Pinpoint the cell where the given text exists, returning its (X, Y) midpoint coordinate. 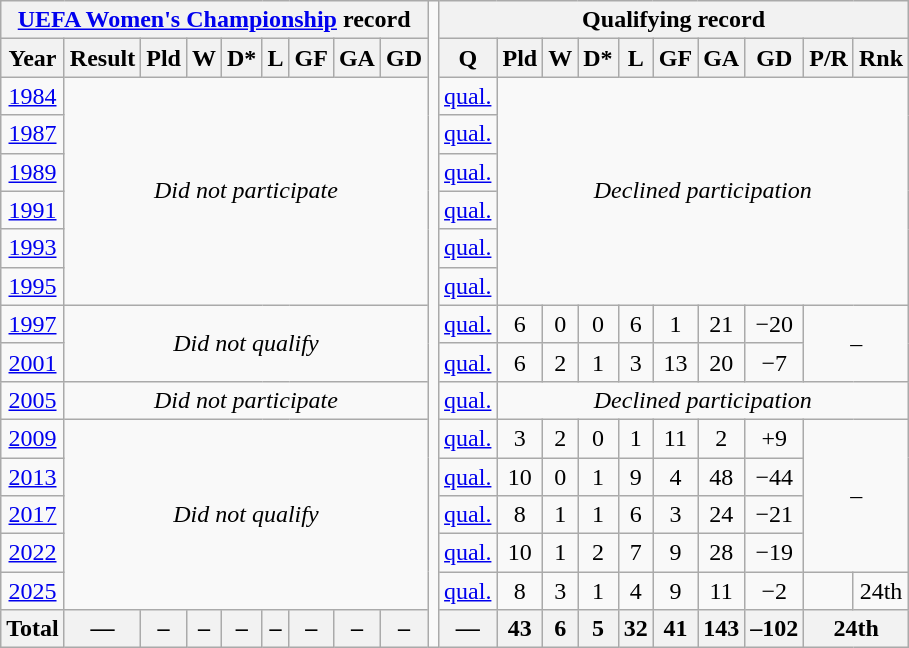
2013 (33, 477)
P/R (829, 58)
1987 (33, 134)
2022 (33, 553)
Year (33, 58)
2005 (33, 400)
Total (33, 629)
+9 (774, 438)
Result (102, 58)
−44 (774, 477)
UEFA Women's Championship record (214, 20)
28 (722, 553)
−2 (774, 591)
2009 (33, 438)
1993 (33, 248)
Rnk (880, 58)
2017 (33, 515)
13 (675, 362)
48 (722, 477)
−7 (774, 362)
143 (722, 629)
1991 (33, 210)
43 (520, 629)
5 (598, 629)
7 (636, 553)
21 (722, 324)
−19 (774, 553)
1997 (33, 324)
−20 (774, 324)
1995 (33, 286)
Q (468, 58)
2001 (33, 362)
20 (722, 362)
32 (636, 629)
−21 (774, 515)
24 (722, 515)
Qualifying record (674, 20)
41 (675, 629)
–102 (774, 629)
1989 (33, 172)
1984 (33, 96)
2025 (33, 591)
